Scan for the cell matching the given text and deliver its (X, Y) coordinate at center. 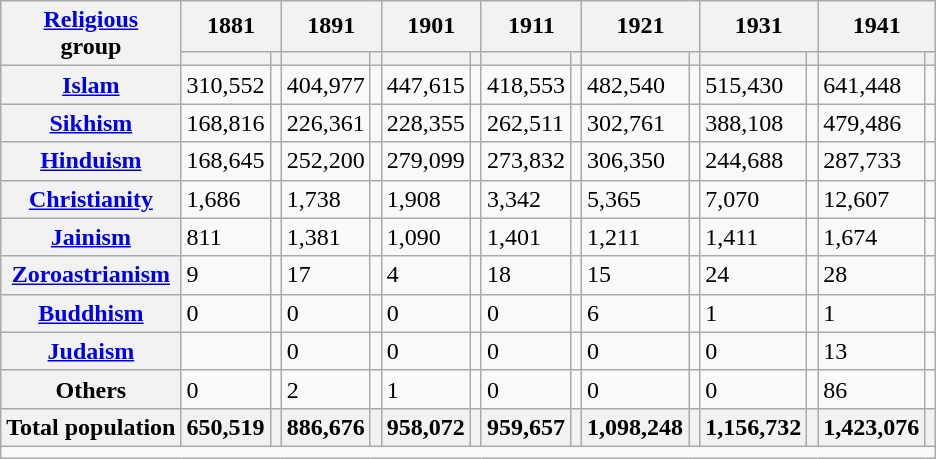
9 (226, 275)
28 (872, 275)
1891 (331, 26)
479,486 (872, 123)
12,607 (872, 199)
Judaism (91, 351)
2 (326, 389)
7,070 (754, 199)
Christianity (91, 199)
388,108 (754, 123)
886,676 (326, 427)
1,423,076 (872, 427)
1941 (877, 26)
13 (872, 351)
228,355 (426, 123)
1,674 (872, 237)
Hinduism (91, 161)
262,511 (526, 123)
244,688 (754, 161)
Islam (91, 85)
273,832 (526, 161)
1,090 (426, 237)
6 (636, 313)
958,072 (426, 427)
1,411 (754, 237)
482,540 (636, 85)
168,645 (226, 161)
Jainism (91, 237)
811 (226, 237)
Buddhism (91, 313)
17 (326, 275)
Zoroastrianism (91, 275)
1881 (231, 26)
515,430 (754, 85)
226,361 (326, 123)
1,156,732 (754, 427)
418,553 (526, 85)
959,657 (526, 427)
Sikhism (91, 123)
24 (754, 275)
1,686 (226, 199)
1,211 (636, 237)
641,448 (872, 85)
302,761 (636, 123)
1931 (759, 26)
287,733 (872, 161)
310,552 (226, 85)
252,200 (326, 161)
1,381 (326, 237)
Religiousgroup (91, 34)
447,615 (426, 85)
4 (426, 275)
404,977 (326, 85)
18 (526, 275)
650,519 (226, 427)
1911 (531, 26)
1,908 (426, 199)
Total population (91, 427)
86 (872, 389)
5,365 (636, 199)
1921 (641, 26)
Others (91, 389)
1,098,248 (636, 427)
1,738 (326, 199)
168,816 (226, 123)
279,099 (426, 161)
1,401 (526, 237)
3,342 (526, 199)
1901 (431, 26)
306,350 (636, 161)
15 (636, 275)
